For the text-containing cell, return its midpoint in (X, Y) coordinate format. 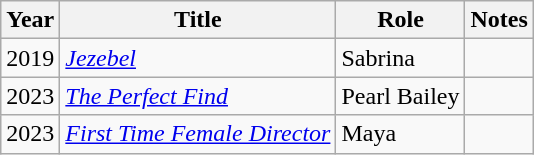
Jezebel (198, 58)
Pearl Bailey (400, 96)
Sabrina (400, 58)
The Perfect Find (198, 96)
2019 (30, 58)
Title (198, 20)
Maya (400, 134)
Notes (499, 20)
Role (400, 20)
Year (30, 20)
First Time Female Director (198, 134)
